Provide the (x, y) coordinate of the cell's center where the given text is located.  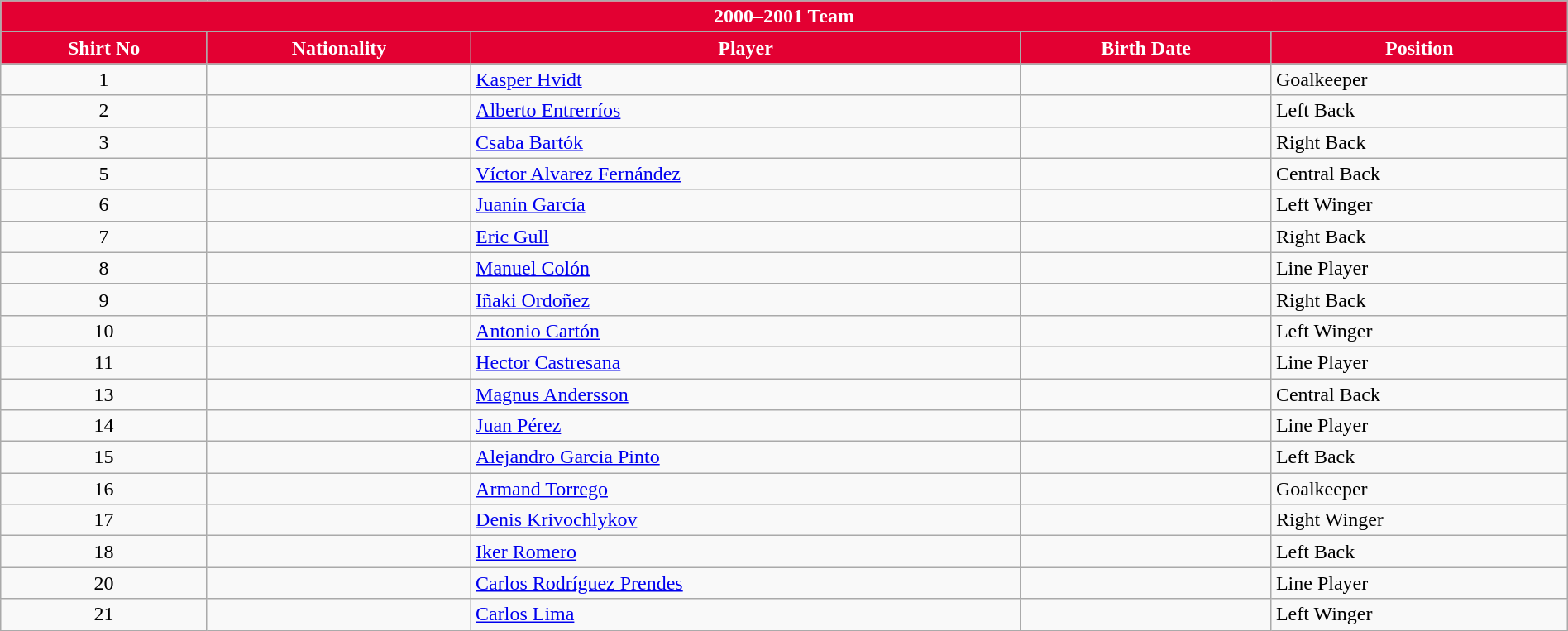
2000–2001 Team (784, 17)
Iker Romero (746, 552)
5 (104, 174)
8 (104, 268)
14 (104, 426)
9 (104, 299)
Position (1419, 48)
Eric Gull (746, 237)
21 (104, 614)
6 (104, 205)
Alberto Entrerríos (746, 111)
Iñaki Ordoñez (746, 299)
Carlos Rodríguez Prendes (746, 583)
15 (104, 457)
Juan Pérez (746, 426)
Alejandro Garcia Pinto (746, 457)
17 (104, 520)
7 (104, 237)
Kasper Hvidt (746, 79)
Right Winger (1419, 520)
Armand Torrego (746, 489)
Nationality (339, 48)
3 (104, 142)
Carlos Lima (746, 614)
Denis Krivochlykov (746, 520)
Birth Date (1146, 48)
16 (104, 489)
Shirt No (104, 48)
18 (104, 552)
20 (104, 583)
Antonio Cartón (746, 331)
Juanín García (746, 205)
Hector Castresana (746, 362)
2 (104, 111)
Víctor Alvarez Fernández (746, 174)
Manuel Colón (746, 268)
11 (104, 362)
13 (104, 394)
Csaba Bartók (746, 142)
Magnus Andersson (746, 394)
Player (746, 48)
1 (104, 79)
10 (104, 331)
